Capture the cell that displays the provided text and extract its [X, Y] central coordinate. 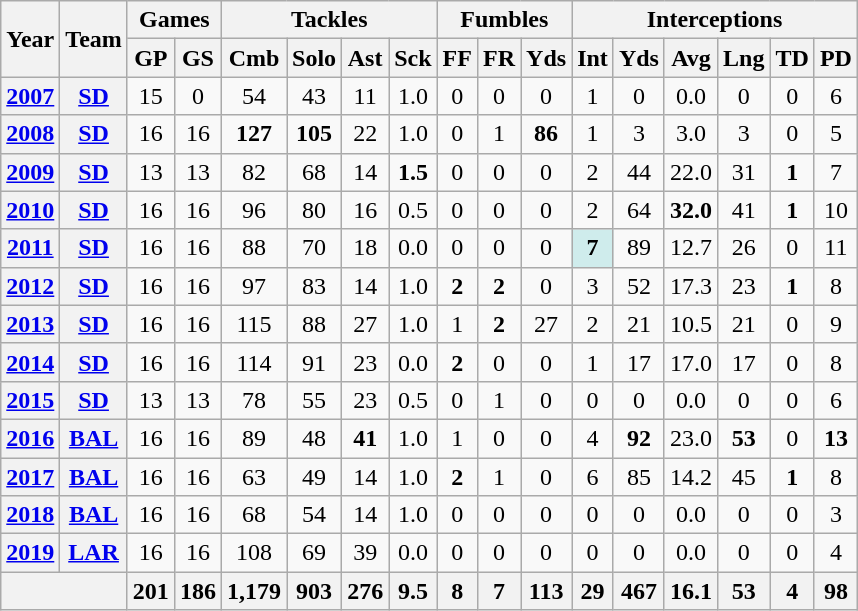
1.5 [413, 172]
105 [314, 134]
Team [94, 39]
2015 [30, 400]
2011 [30, 248]
18 [366, 248]
83 [314, 286]
467 [638, 591]
23.0 [690, 438]
17.0 [690, 362]
113 [546, 591]
2019 [30, 553]
PD [836, 58]
Solo [314, 58]
FF [457, 58]
9.5 [413, 591]
LAR [94, 553]
69 [314, 553]
276 [366, 591]
26 [744, 248]
2008 [30, 134]
29 [593, 591]
49 [314, 477]
52 [638, 286]
48 [314, 438]
2009 [30, 172]
TD [792, 58]
1,179 [254, 591]
91 [314, 362]
15 [150, 96]
45 [744, 477]
92 [638, 438]
39 [366, 553]
Tackles [329, 20]
2014 [30, 362]
12.7 [690, 248]
9 [836, 324]
2016 [30, 438]
43 [314, 96]
64 [638, 210]
Fumbles [504, 20]
GS [198, 58]
22 [366, 134]
115 [254, 324]
Interceptions [715, 20]
31 [744, 172]
108 [254, 553]
Avg [690, 58]
3.0 [690, 134]
2007 [30, 96]
2012 [30, 286]
114 [254, 362]
FR [498, 58]
98 [836, 591]
Int [593, 58]
5 [836, 134]
Sck [413, 58]
97 [254, 286]
32.0 [690, 210]
16.1 [690, 591]
Lng [744, 58]
78 [254, 400]
GP [150, 58]
Year [30, 39]
Ast [366, 58]
96 [254, 210]
63 [254, 477]
Games [174, 20]
127 [254, 134]
2013 [30, 324]
14.2 [690, 477]
10 [836, 210]
Cmb [254, 58]
55 [314, 400]
44 [638, 172]
201 [150, 591]
186 [198, 591]
17.3 [690, 286]
85 [638, 477]
80 [314, 210]
2017 [30, 477]
22.0 [690, 172]
903 [314, 591]
70 [314, 248]
86 [546, 134]
2018 [30, 515]
82 [254, 172]
10.5 [690, 324]
2010 [30, 210]
